Locate the cell with the specified text and output its [X, Y] center coordinate. 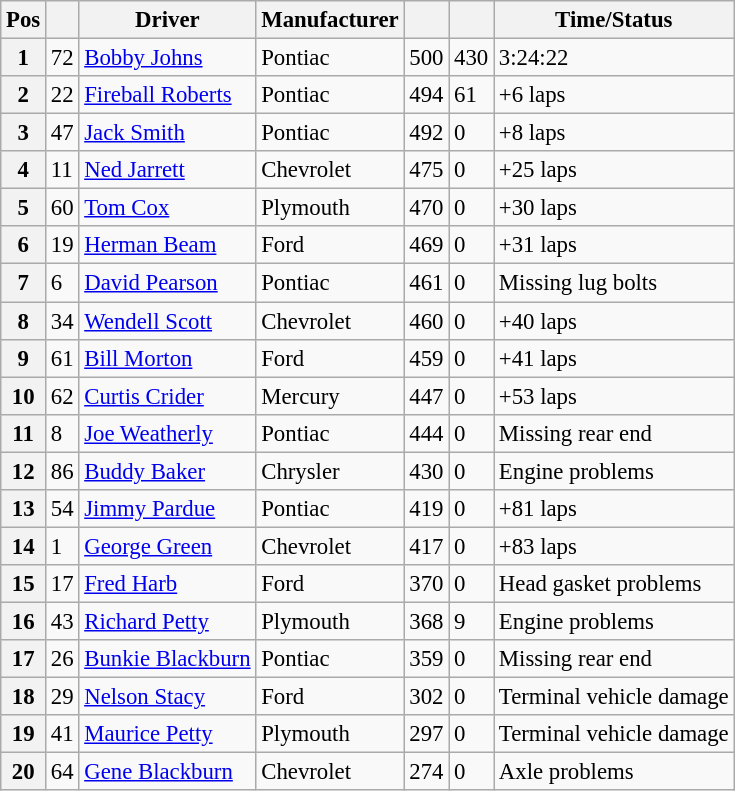
12 [24, 471]
Wendell Scott [168, 321]
4 [24, 170]
500 [426, 58]
60 [62, 208]
Tom Cox [168, 208]
+25 laps [614, 170]
Time/Status [614, 20]
419 [426, 509]
20 [24, 772]
29 [62, 697]
469 [426, 245]
86 [62, 471]
10 [24, 396]
370 [426, 584]
Fireball Roberts [168, 95]
Buddy Baker [168, 471]
Gene Blackburn [168, 772]
18 [24, 697]
470 [426, 208]
David Pearson [168, 283]
Driver [168, 20]
494 [426, 95]
Bill Morton [168, 358]
475 [426, 170]
5 [24, 208]
47 [62, 133]
Maurice Petty [168, 734]
461 [426, 283]
Herman Beam [168, 245]
Bobby Johns [168, 58]
444 [426, 433]
64 [62, 772]
492 [426, 133]
Pos [24, 20]
Curtis Crider [168, 396]
+8 laps [614, 133]
22 [62, 95]
Nelson Stacy [168, 697]
+81 laps [614, 509]
+6 laps [614, 95]
13 [24, 509]
72 [62, 58]
+83 laps [614, 546]
+31 laps [614, 245]
14 [24, 546]
Fred Harb [168, 584]
+53 laps [614, 396]
417 [426, 546]
368 [426, 621]
447 [426, 396]
+40 laps [614, 321]
41 [62, 734]
26 [62, 659]
+41 laps [614, 358]
3:24:22 [614, 58]
Ned Jarrett [168, 170]
62 [62, 396]
54 [62, 509]
Bunkie Blackburn [168, 659]
15 [24, 584]
3 [24, 133]
Chrysler [330, 471]
Axle problems [614, 772]
George Green [168, 546]
2 [24, 95]
Manufacturer [330, 20]
274 [426, 772]
Head gasket problems [614, 584]
43 [62, 621]
Joe Weatherly [168, 433]
Missing lug bolts [614, 283]
34 [62, 321]
459 [426, 358]
Richard Petty [168, 621]
Jimmy Pardue [168, 509]
460 [426, 321]
7 [24, 283]
+30 laps [614, 208]
297 [426, 734]
302 [426, 697]
Mercury [330, 396]
Jack Smith [168, 133]
16 [24, 621]
359 [426, 659]
